Return the (x, y) coordinate for the center point of the cell that contains the specified text.  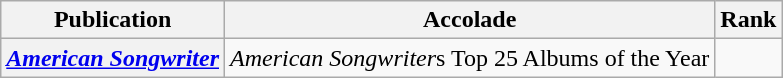
Rank (748, 20)
Accolade (470, 20)
Publication (113, 20)
American Songwriter (113, 58)
American Songwriters Top 25 Albums of the Year (470, 58)
